Find where the given text appears and provide that cell's center as (x, y) coordinate. 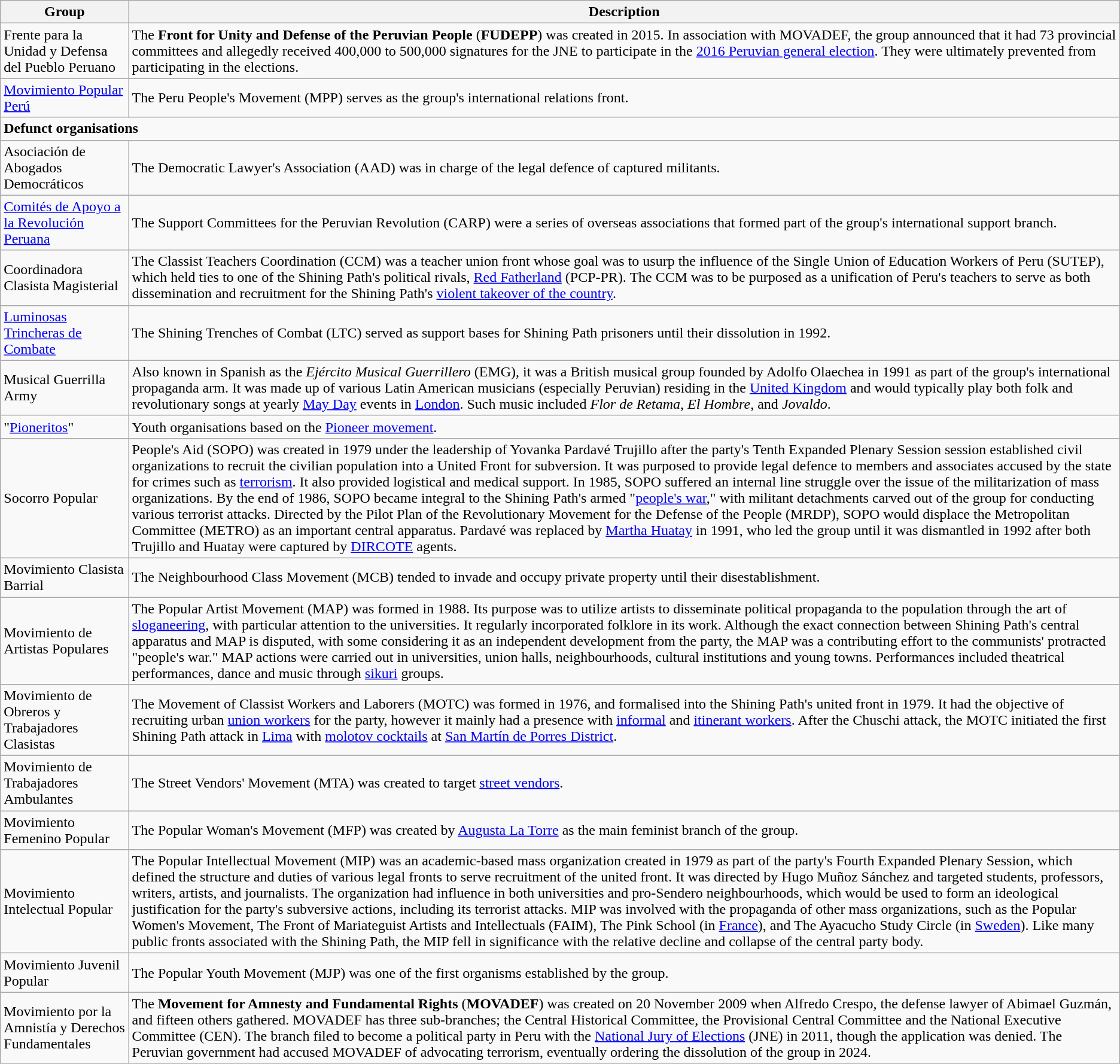
Frente para la Unidad y Defensa del Pueblo Peruano (65, 51)
Socorro Popular (65, 498)
Movimiento Femenino Popular (65, 831)
Coordinadora Clasista Magisterial (65, 278)
Musical Guerrilla Army (65, 388)
The Neighbourhood Class Movement (MCB) tended to invade and occupy private property until their disestablishment. (624, 577)
Movimiento Popular Perú (65, 98)
The Democratic Lawyer's Association (AAD) was in charge of the legal defence of captured militants. (624, 168)
Group (65, 12)
The Popular Woman's Movement (MFP) was created by Augusta La Torre as the main feminist branch of the group. (624, 831)
Youth organisations based on the Pioneer movement. (624, 427)
Asociación de Abogados Democráticos (65, 168)
The Shining Trenches of Combat (LTC) served as support bases for Shining Path prisoners until their dissolution in 1992. (624, 333)
The Street Vendors' Movement (MTA) was created to target street vendors. (624, 783)
Movimiento Intelectual Popular (65, 901)
The Peru People's Movement (MPP) serves as the group's international relations front. (624, 98)
The Popular Youth Movement (MJP) was one of the first organisms established by the group. (624, 973)
"Pioneritos" (65, 427)
Movimiento Clasista Barrial (65, 577)
Defunct organisations (560, 129)
Description (624, 12)
Movimiento Juvenil Popular (65, 973)
Movimiento de Trabajadores Ambulantes (65, 783)
Movimiento por la Amnistía y Derechos Fundamentales (65, 1028)
Movimiento de Artistas Populares (65, 641)
Comités de Apoyo a la Revolución Peruana (65, 223)
Luminosas Trincheras de Combate (65, 333)
Movimiento de Obreros y Trabajadores Clasistas (65, 721)
